Determine the [X, Y] coordinate at the center of the cell enclosing the given text.  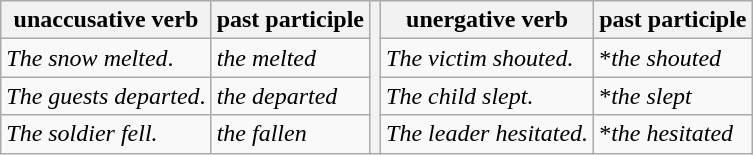
The guests departed. [106, 96]
unergative verb [488, 20]
unaccusative verb [106, 20]
the fallen [290, 134]
The child slept. [488, 96]
*the shouted [673, 58]
The leader hesitated. [488, 134]
The snow melted. [106, 58]
the melted [290, 58]
the departed [290, 96]
*the slept [673, 96]
*the hesitated [673, 134]
The soldier fell. [106, 134]
The victim shouted. [488, 58]
